Provide the (x, y) coordinate of the cell's center where the given text is located.  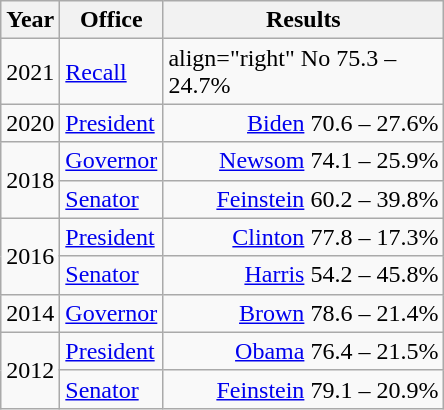
Brown 78.6 – 21.4% (304, 313)
2018 (30, 180)
align="right" No 75.3 – 24.7% (304, 72)
Year (30, 20)
Harris 54.2 – 45.8% (304, 275)
2021 (30, 72)
2012 (30, 370)
Newsom 74.1 – 25.9% (304, 161)
Feinstein 79.1 – 20.9% (304, 389)
Office (112, 20)
Feinstein 60.2 – 39.8% (304, 199)
Clinton 77.8 – 17.3% (304, 237)
Biden 70.6 – 27.6% (304, 123)
Obama 76.4 – 21.5% (304, 351)
Recall (112, 72)
Results (304, 20)
2014 (30, 313)
2020 (30, 123)
2016 (30, 256)
